Scan for the cell matching the given text and deliver its [X, Y] coordinate at center. 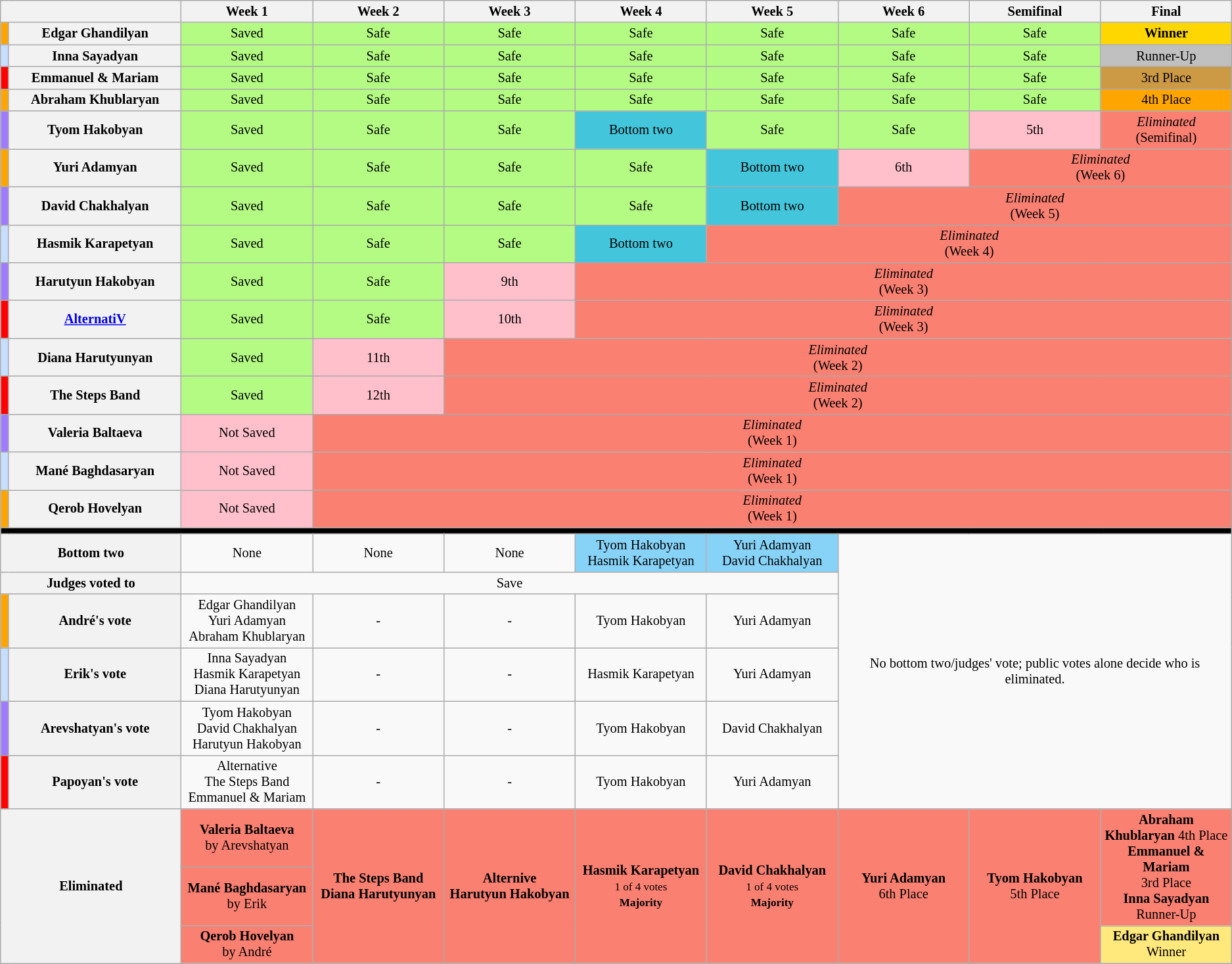
Week 5 [772, 11]
Final [1166, 11]
9th [510, 281]
Harutyun Hakobyan [95, 281]
AlternativeThe Steps BandEmmanuel & Mariam [247, 782]
André's vote [95, 621]
Runner-Up [1166, 56]
Emmanuel & Mariam [95, 78]
Yuri AdamyanDavid Chakhalyan [772, 553]
Valeria Baltaeva [95, 433]
Edgar GhandilyanYuri Adamyan Abraham Khublaryan [247, 621]
Edgar GhandilyanWinner [1166, 944]
Semifinal [1035, 11]
Mané Baghdasaryan [95, 471]
Valeria Baltaevaby Arevshatyan [247, 837]
Week 1 [247, 11]
The Steps BandDiana Harutyunyan [378, 886]
Mané Baghdasaryanby Erik [247, 896]
Hasmik Karapetyan1 of 4 votes Majority [641, 886]
4th Place [1166, 100]
David Chakhalyan 1 of 4 votes Majority [772, 886]
Inna SayadyanHasmik KarapetyanDiana Harutyunyan [247, 674]
Judges voted to [91, 583]
3rd Place [1166, 78]
Abraham Khublaryan 4th PlaceEmmanuel & Mariam 3rd PlaceInna Sayadyan Runner-Up [1166, 867]
Tyom HakobyanHasmik Karapetyan [641, 553]
Inna Sayadyan [95, 56]
Edgar Ghandilyan [95, 34]
Qerob Hovelyanby André [247, 944]
Week 6 [903, 11]
Erik's vote [95, 674]
Week 3 [510, 11]
Eliminated [91, 886]
Eliminated (Semifinal) [1166, 130]
AlterniveHarutyun Hakobyan [510, 886]
Tyom HakobyanDavid ChakhalyanHarutyun Hakobyan [247, 728]
Save [510, 583]
Eliminated (Week 5) [1035, 206]
Abraham Khublaryan [95, 100]
Eliminated (Week 4) [969, 244]
No bottom two/judges' vote; public votes alone decide who is eliminated. [1035, 671]
11th [378, 357]
Eliminated (Week 6) [1101, 168]
Qerob Hovelyan [95, 509]
Papoyan's vote [95, 782]
Week 4 [641, 11]
AlternatiV [95, 319]
Tyom Hakobyan5th Place [1035, 886]
10th [510, 319]
5th [1035, 130]
The Steps Band [95, 395]
Winner [1166, 34]
Arevshatyan's vote [95, 728]
Week 2 [378, 11]
6th [903, 168]
Diana Harutyunyan [95, 357]
Yuri Adamyan6th Place [903, 886]
12th [378, 395]
